Return (x, y) of the center of cell containing provided text 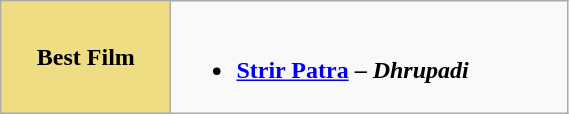
Strir Patra – Dhrupadi (370, 58)
Best Film (86, 58)
